Extract the (x, y) coordinate from the center of the cell holding the provided text.  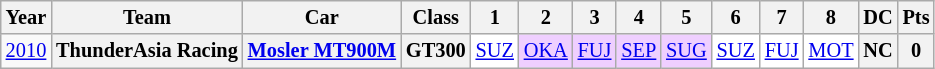
Year (26, 17)
Pts (916, 17)
ThunderAsia Racing (147, 51)
MOT (830, 51)
Class (436, 17)
4 (638, 17)
0 (916, 51)
SEP (638, 51)
3 (595, 17)
Mosler MT900M (322, 51)
6 (736, 17)
2010 (26, 51)
OKA (546, 51)
5 (686, 17)
7 (782, 17)
Team (147, 17)
DC (878, 17)
8 (830, 17)
SUG (686, 51)
Car (322, 17)
NC (878, 51)
1 (495, 17)
GT300 (436, 51)
2 (546, 17)
